Detect which cell encompasses the target text, then output its (x, y) center coordinate. 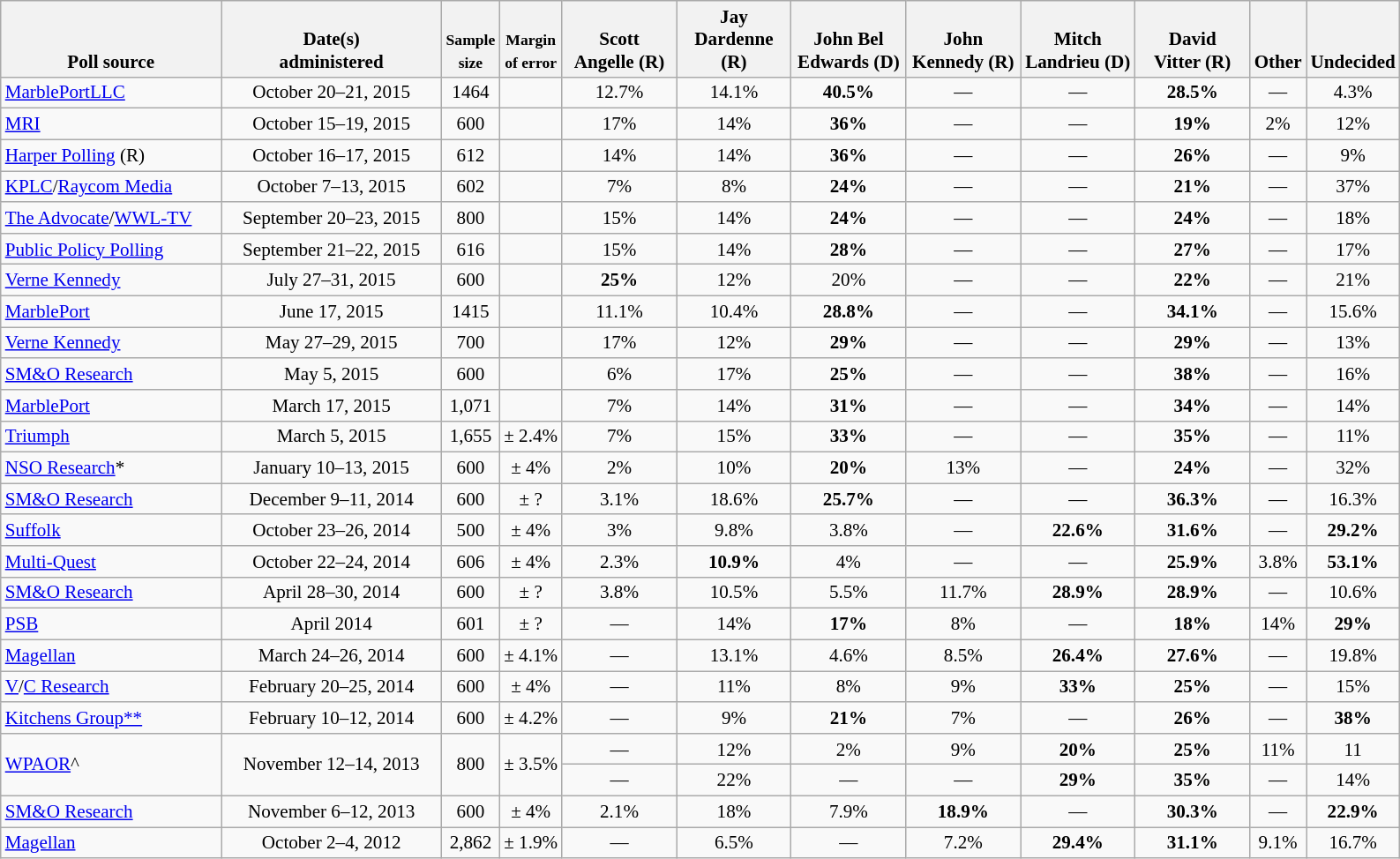
October 7–13, 2015 (332, 187)
28.8% (849, 310)
± 4.2% (531, 718)
2.3% (619, 561)
John BelEdwards (D) (849, 39)
5.5% (849, 593)
DavidVitter (R) (1193, 39)
October 22–24, 2014 (332, 561)
Other (1278, 39)
V/C Research (111, 686)
October 20–21, 2015 (332, 92)
1464 (471, 92)
700 (471, 342)
Date(s)administered (332, 39)
616 (471, 249)
11.1% (619, 310)
9.8% (734, 529)
30.3% (1193, 811)
11.7% (963, 593)
8.5% (963, 654)
October 23–26, 2014 (332, 529)
9.1% (1278, 843)
10.9% (734, 561)
25.9% (1193, 561)
2.1% (619, 811)
April 2014 (332, 624)
14.1% (734, 92)
37% (1353, 187)
31% (849, 406)
2,862 (471, 843)
3% (619, 529)
MarblePortLLC (111, 92)
16% (1353, 374)
11 (1353, 748)
28% (849, 249)
January 10–13, 2015 (332, 467)
November 12–14, 2013 (332, 764)
March 17, 2015 (332, 406)
10.6% (1353, 593)
JayDardenne (R) (734, 39)
602 (471, 187)
53.1% (1353, 561)
October 15–19, 2015 (332, 123)
10.4% (734, 310)
7.9% (849, 811)
September 21–22, 2015 (332, 249)
7.2% (963, 843)
± 3.5% (531, 764)
March 24–26, 2014 (332, 654)
4% (849, 561)
JohnKennedy (R) (963, 39)
Samplesize (471, 39)
612 (471, 155)
Harper Polling (R) (111, 155)
606 (471, 561)
Suffolk (111, 529)
25.7% (849, 499)
13.1% (734, 654)
6.5% (734, 843)
July 27–31, 2015 (332, 280)
36.3% (1193, 499)
± 4.1% (531, 654)
May 5, 2015 (332, 374)
32% (1353, 467)
MitchLandrieu (D) (1078, 39)
18.6% (734, 499)
Undecided (1353, 39)
15.6% (1353, 310)
MRI (111, 123)
Public Policy Polling (111, 249)
22.9% (1353, 811)
November 6–12, 2013 (332, 811)
Poll source (111, 39)
1415 (471, 310)
September 20–23, 2015 (332, 217)
4.6% (849, 654)
40.5% (849, 92)
10.5% (734, 593)
601 (471, 624)
Triumph (111, 436)
31.1% (1193, 843)
19% (1193, 123)
3.1% (619, 499)
18.9% (963, 811)
The Advocate/WWL-TV (111, 217)
ScottAngelle (R) (619, 39)
1,071 (471, 406)
KPLC/Raycom Media (111, 187)
Multi-Quest (111, 561)
26.4% (1078, 654)
NSO Research* (111, 467)
April 28–30, 2014 (332, 593)
WPAOR^ (111, 764)
6% (619, 374)
February 20–25, 2014 (332, 686)
March 5, 2015 (332, 436)
Marginof error (531, 39)
27% (1193, 249)
27.6% (1193, 654)
28.5% (1193, 92)
16.3% (1353, 499)
10% (734, 467)
October 2–4, 2012 (332, 843)
± 2.4% (531, 436)
12.7% (619, 92)
34.1% (1193, 310)
500 (471, 529)
19.8% (1353, 654)
PSB (111, 624)
October 16–17, 2015 (332, 155)
December 9–11, 2014 (332, 499)
February 10–12, 2014 (332, 718)
June 17, 2015 (332, 310)
29.2% (1353, 529)
4.3% (1353, 92)
31.6% (1193, 529)
22.6% (1078, 529)
May 27–29, 2015 (332, 342)
16.7% (1353, 843)
± 1.9% (531, 843)
34% (1193, 406)
Kitchens Group** (111, 718)
29.4% (1078, 843)
1,655 (471, 436)
